Detect which cell encompasses the target text, then output its (X, Y) center coordinate. 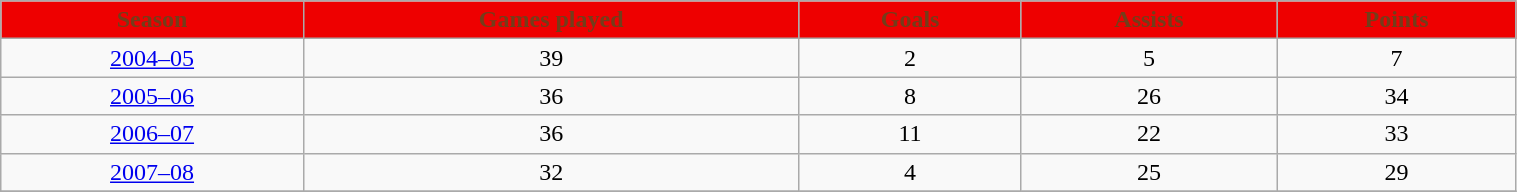
2005–06 (152, 96)
34 (1396, 96)
29 (1396, 172)
Games played (551, 20)
7 (1396, 58)
25 (1149, 172)
Points (1396, 20)
26 (1149, 96)
11 (910, 134)
5 (1149, 58)
22 (1149, 134)
Goals (910, 20)
33 (1396, 134)
2 (910, 58)
2004–05 (152, 58)
2007–08 (152, 172)
32 (551, 172)
2006–07 (152, 134)
Season (152, 20)
39 (551, 58)
8 (910, 96)
4 (910, 172)
Assists (1149, 20)
